Return the (X, Y) coordinate for the center point of the cell that contains the specified text.  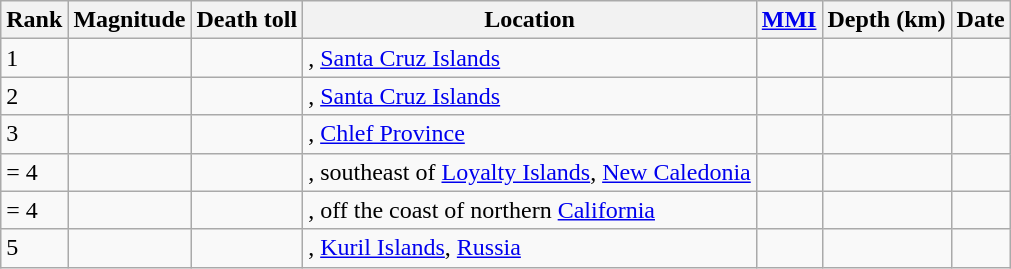
5 (34, 248)
, Kuril Islands, Russia (530, 248)
3 (34, 134)
1 (34, 58)
Date (980, 20)
, southeast of Loyalty Islands, New Caledonia (530, 172)
Magnitude (130, 20)
, Chlef Province (530, 134)
MMI (789, 20)
, off the coast of northern California (530, 210)
Death toll (247, 20)
Rank (34, 20)
Depth (km) (886, 20)
Location (530, 20)
2 (34, 96)
